Locate the cell with the specified text and output its [X, Y] center coordinate. 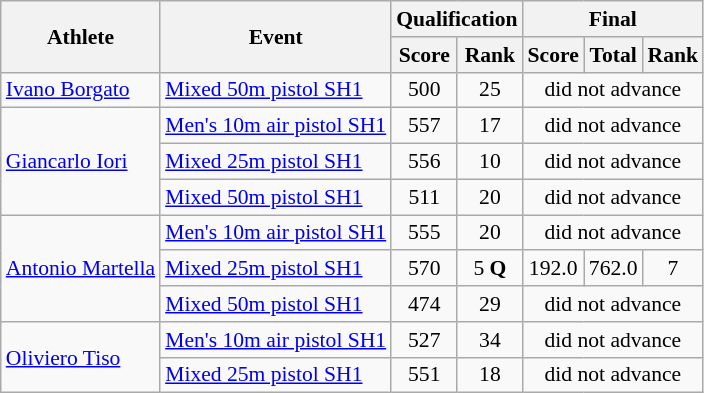
Ivano Borgato [80, 90]
18 [490, 375]
762.0 [614, 269]
Giancarlo Iori [80, 162]
500 [424, 90]
Event [276, 36]
555 [424, 233]
5 Q [490, 269]
29 [490, 304]
7 [674, 269]
557 [424, 126]
Total [614, 55]
474 [424, 304]
17 [490, 126]
527 [424, 340]
551 [424, 375]
Qualification [456, 19]
511 [424, 197]
10 [490, 162]
34 [490, 340]
570 [424, 269]
Athlete [80, 36]
192.0 [554, 269]
Final [614, 19]
Antonio Martella [80, 268]
556 [424, 162]
25 [490, 90]
Oliviero Tiso [80, 358]
